Determine the [x, y] coordinate at the center of the cell enclosing the given text.  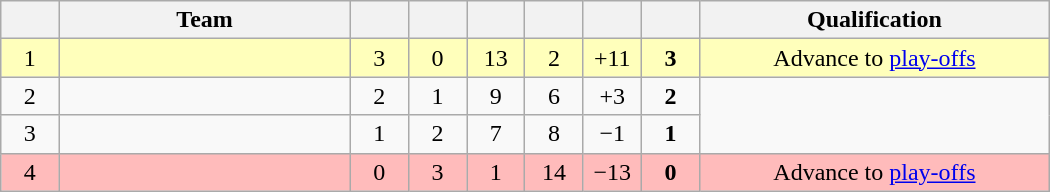
−1 [612, 134]
13 [496, 58]
+11 [612, 58]
4 [30, 172]
6 [554, 96]
8 [554, 134]
14 [554, 172]
7 [496, 134]
−13 [612, 172]
Team [204, 20]
9 [496, 96]
+3 [612, 96]
Qualification [875, 20]
